Output the [X, Y] coordinate of the center of the cell containing the given text.  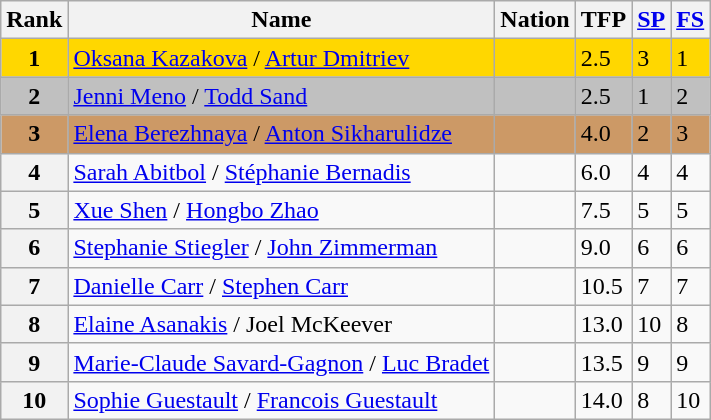
Sophie Guestault / Francois Guestault [282, 400]
Sarah Abitbol / Stéphanie Bernadis [282, 172]
4.0 [603, 134]
Stephanie Stiegler / John Zimmerman [282, 248]
6.0 [603, 172]
Name [282, 20]
13.5 [603, 362]
Oksana Kazakova / Artur Dmitriev [282, 58]
14.0 [603, 400]
10.5 [603, 286]
Nation [535, 20]
Elaine Asanakis / Joel McKeever [282, 324]
TFP [603, 20]
Rank [34, 20]
FS [690, 20]
SP [652, 20]
9.0 [603, 248]
Jenni Meno / Todd Sand [282, 96]
Xue Shen / Hongbo Zhao [282, 210]
Elena Berezhnaya / Anton Sikharulidze [282, 134]
7.5 [603, 210]
Marie-Claude Savard-Gagnon / Luc Bradet [282, 362]
13.0 [603, 324]
Danielle Carr / Stephen Carr [282, 286]
